Extract the [x, y] coordinate from the center of the cell holding the provided text.  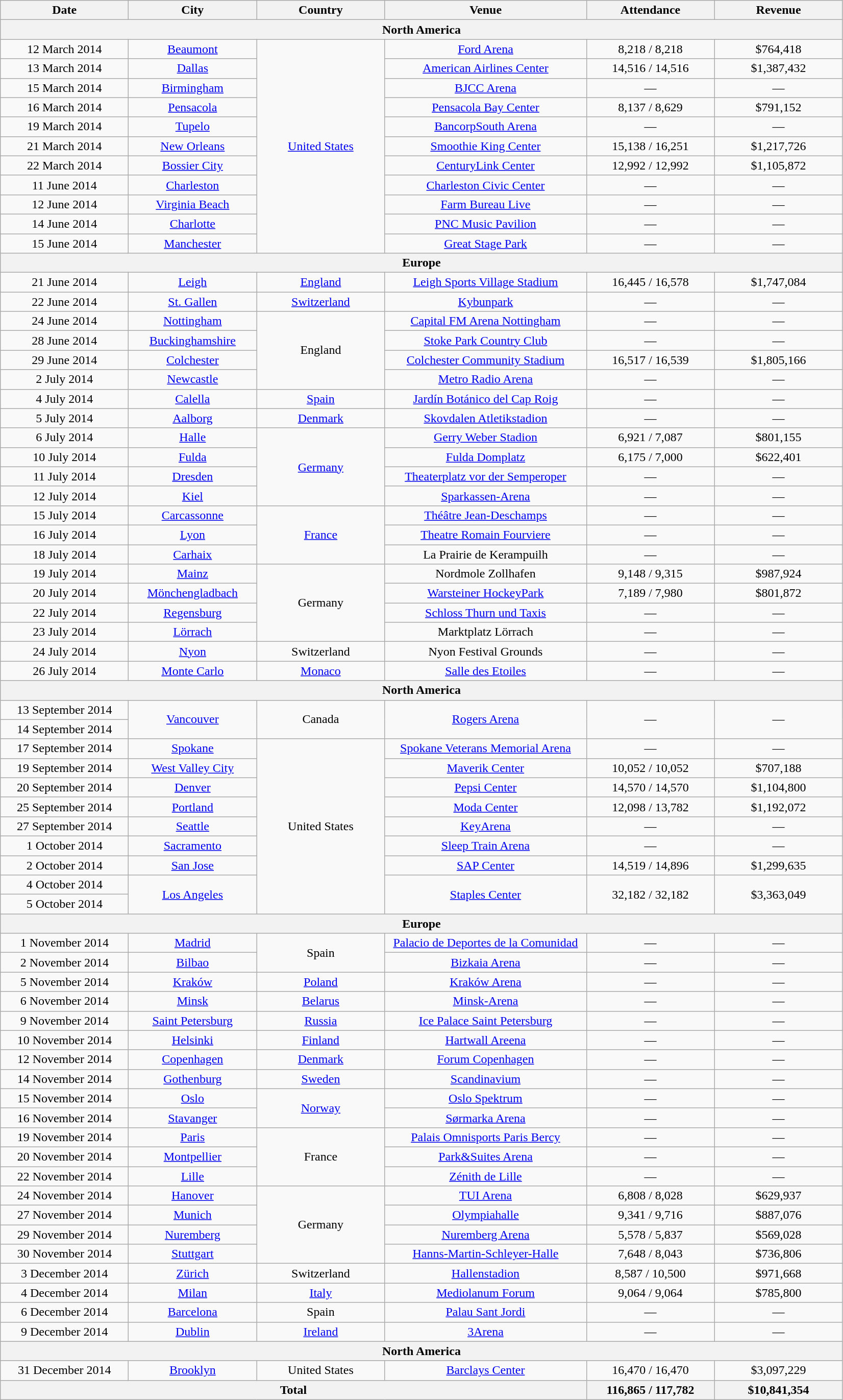
Sparkassen-Arena [486, 496]
Montpellier [193, 1156]
18 July 2014 [64, 554]
KeyArena [486, 826]
Fulda [193, 457]
16,445 / 16,578 [650, 282]
Théâtre Jean-Deschamps [486, 515]
Aalborg [193, 418]
Date [64, 10]
Nuremberg Arena [486, 1235]
Mediolanum Forum [486, 1293]
Leigh Sports Village Stadium [486, 282]
Brooklyn [193, 1370]
Mönchengladbach [193, 593]
Barclays Center [486, 1370]
Kraków [193, 982]
$1,104,800 [779, 787]
15 March 2014 [64, 88]
Munich [193, 1215]
New Orleans [193, 146]
Zénith de Lille [486, 1176]
Schloss Thurn und Taxis [486, 613]
$1,192,072 [779, 807]
Carcassonne [193, 515]
Vancouver [193, 719]
$801,155 [779, 438]
14,519 / 14,896 [650, 865]
Lyon [193, 535]
Poland [320, 982]
Sacramento [193, 846]
Jardín Botánico del Cap Roig [486, 399]
7,189 / 7,980 [650, 593]
Halle [193, 438]
Seattle [193, 826]
Buckinghamshire [193, 341]
Skovdalen Atletikstadion [486, 418]
19 July 2014 [64, 574]
Staples Center [486, 895]
Sleep Train Arena [486, 846]
Theatre Romain Fourviere [486, 535]
14 November 2014 [64, 1079]
Bilbao [193, 962]
5 November 2014 [64, 982]
Forum Copenhagen [486, 1059]
St. Gallen [193, 302]
BancorpSouth Arena [486, 127]
Kraków Arena [486, 982]
10,052 / 10,052 [650, 768]
Belarus [320, 1001]
Olympiahalle [486, 1215]
Stuttgart [193, 1254]
29 November 2014 [64, 1235]
$987,924 [779, 574]
Hanns-Martin-Schleyer-Halle [486, 1254]
Helsinki [193, 1040]
$622,401 [779, 457]
17 September 2014 [64, 749]
Virginia Beach [193, 204]
$764,418 [779, 49]
$736,806 [779, 1254]
8,218 / 8,218 [650, 49]
19 September 2014 [64, 768]
Smoothie King Center [486, 146]
Nyon [193, 651]
$1,747,084 [779, 282]
Moda Center [486, 807]
Milan [193, 1293]
Dublin [193, 1332]
19 March 2014 [64, 127]
Finland [320, 1040]
Gerry Weber Stadion [486, 438]
13 March 2014 [64, 68]
20 November 2014 [64, 1156]
Nuremberg [193, 1235]
San Jose [193, 865]
30 November 2014 [64, 1254]
24 July 2014 [64, 651]
Attendance [650, 10]
Park&Suites Arena [486, 1156]
116,865 / 117,782 [650, 1390]
Lille [193, 1176]
Bizkaia Arena [486, 962]
$1,805,166 [779, 360]
Rogers Arena [486, 719]
5 October 2014 [64, 904]
6,175 / 7,000 [650, 457]
23 July 2014 [64, 632]
Barcelona [193, 1312]
Palau Sant Jordi [486, 1312]
Capital FM Arena Nottingham [486, 321]
24 June 2014 [64, 321]
Spokane [193, 749]
Stavanger [193, 1118]
Charleston [193, 185]
6,808 / 8,028 [650, 1196]
Stoke Park Country Club [486, 341]
20 July 2014 [64, 593]
Regensburg [193, 613]
Hanover [193, 1196]
32,182 / 32,182 [650, 895]
City [193, 10]
La Prairie de Kerampuilh [486, 554]
9 December 2014 [64, 1332]
25 September 2014 [64, 807]
Oslo Spektrum [486, 1098]
8,587 / 10,500 [650, 1273]
Monaco [320, 671]
9,148 / 9,315 [650, 574]
CenturyLink Center [486, 165]
Theaterplatz vor der Semperoper [486, 476]
Copenhagen [193, 1059]
Total [293, 1390]
31 December 2014 [64, 1370]
24 November 2014 [64, 1196]
28 June 2014 [64, 341]
8,137 / 8,629 [650, 107]
$569,028 [779, 1235]
Charleston Civic Center [486, 185]
Kiel [193, 496]
$3,097,229 [779, 1370]
Dresden [193, 476]
Birmingham [193, 88]
Hartwall Areena [486, 1040]
2 November 2014 [64, 962]
Sweden [320, 1079]
11 July 2014 [64, 476]
4 July 2014 [64, 399]
Pensacola [193, 107]
16 November 2014 [64, 1118]
15 July 2014 [64, 515]
Farm Bureau Live [486, 204]
Denver [193, 787]
Italy [320, 1293]
Portland [193, 807]
22 July 2014 [64, 613]
Fulda Domplatz [486, 457]
Venue [486, 10]
1 November 2014 [64, 943]
Revenue [779, 10]
19 November 2014 [64, 1137]
Bossier City [193, 165]
22 November 2014 [64, 1176]
Monte Carlo [193, 671]
5 July 2014 [64, 418]
American Airlines Center [486, 68]
14 September 2014 [64, 729]
TUI Arena [486, 1196]
Norway [320, 1108]
Charlotte [193, 224]
Carhaix [193, 554]
Metro Radio Arena [486, 379]
2 October 2014 [64, 865]
4 December 2014 [64, 1293]
3 December 2014 [64, 1273]
22 June 2014 [64, 302]
Oslo [193, 1098]
12 March 2014 [64, 49]
Pensacola Bay Center [486, 107]
10 November 2014 [64, 1040]
9,341 / 9,716 [650, 1215]
Minsk [193, 1001]
15,138 / 16,251 [650, 146]
20 September 2014 [64, 787]
Saint Petersburg [193, 1021]
Hallenstadion [486, 1273]
Palacio de Deportes de la Comunidad [486, 943]
Russia [320, 1021]
Maverik Center [486, 768]
9 November 2014 [64, 1021]
16,470 / 16,470 [650, 1370]
Nordmole Zollhafen [486, 574]
BJCC Arena [486, 88]
27 September 2014 [64, 826]
Country [320, 10]
Dallas [193, 68]
Nyon Festival Grounds [486, 651]
Kybunpark [486, 302]
6 December 2014 [64, 1312]
12,992 / 12,992 [650, 165]
16 March 2014 [64, 107]
29 June 2014 [64, 360]
Scandinavium [486, 1079]
5,578 / 5,837 [650, 1235]
Paris [193, 1137]
12 June 2014 [64, 204]
26 July 2014 [64, 671]
22 March 2014 [64, 165]
14,570 / 14,570 [650, 787]
Marktplatz Lörrach [486, 632]
Spokane Veterans Memorial Arena [486, 749]
27 November 2014 [64, 1215]
$785,800 [779, 1293]
Newcastle [193, 379]
$1,387,432 [779, 68]
1 October 2014 [64, 846]
PNC Music Pavilion [486, 224]
Warsteiner HockeyPark [486, 593]
Gothenburg [193, 1079]
7,648 / 8,043 [650, 1254]
21 March 2014 [64, 146]
11 June 2014 [64, 185]
Minsk-Arena [486, 1001]
Colchester [193, 360]
Madrid [193, 943]
6 July 2014 [64, 438]
$801,872 [779, 593]
Zürich [193, 1273]
Los Angeles [193, 895]
Beaumont [193, 49]
12 November 2014 [64, 1059]
15 November 2014 [64, 1098]
3Arena [486, 1332]
$1,105,872 [779, 165]
Tupelo [193, 127]
$791,152 [779, 107]
$1,217,726 [779, 146]
9,064 / 9,064 [650, 1293]
6,921 / 7,087 [650, 438]
Lörrach [193, 632]
Canada [320, 719]
16,517 / 16,539 [650, 360]
12 July 2014 [64, 496]
Great Stage Park [486, 244]
13 September 2014 [64, 710]
Sørmarka Arena [486, 1118]
$887,076 [779, 1215]
15 June 2014 [64, 244]
Calella [193, 399]
Colchester Community Stadium [486, 360]
Ice Palace Saint Petersburg [486, 1021]
$3,363,049 [779, 895]
West Valley City [193, 768]
2 July 2014 [64, 379]
Salle des Etoiles [486, 671]
Mainz [193, 574]
Pepsi Center [486, 787]
12,098 / 13,782 [650, 807]
Leigh [193, 282]
$629,937 [779, 1196]
$10,841,354 [779, 1390]
Ireland [320, 1332]
21 June 2014 [64, 282]
SAP Center [486, 865]
$1,299,635 [779, 865]
Ford Arena [486, 49]
4 October 2014 [64, 885]
14,516 / 14,516 [650, 68]
10 July 2014 [64, 457]
Palais Omnisports Paris Bercy [486, 1137]
$707,188 [779, 768]
14 June 2014 [64, 224]
6 November 2014 [64, 1001]
16 July 2014 [64, 535]
$971,668 [779, 1273]
Manchester [193, 244]
Nottingham [193, 321]
